Pinpoint the cell where the given text exists, returning its (x, y) midpoint coordinate. 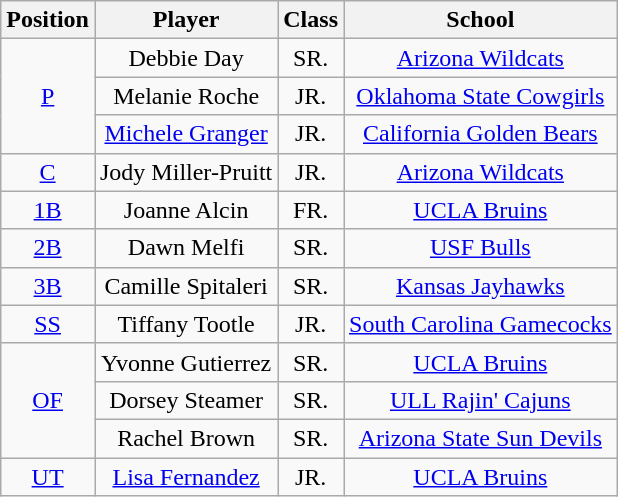
UT (48, 477)
Kansas Jayhawks (481, 286)
California Golden Bears (481, 134)
3B (48, 286)
Player (186, 20)
1B (48, 210)
Class (311, 20)
Joanne Alcin (186, 210)
Debbie Day (186, 58)
2B (48, 248)
Jody Miller-Pruitt (186, 172)
P (48, 96)
ULL Rajin' Cajuns (481, 400)
School (481, 20)
Melanie Roche (186, 96)
Michele Granger (186, 134)
SS (48, 324)
Camille Spitaleri (186, 286)
Dawn Melfi (186, 248)
Oklahoma State Cowgirls (481, 96)
FR. (311, 210)
C (48, 172)
South Carolina Gamecocks (481, 324)
Lisa Fernandez (186, 477)
Position (48, 20)
Tiffany Tootle (186, 324)
Rachel Brown (186, 438)
Yvonne Gutierrez (186, 362)
Dorsey Steamer (186, 400)
OF (48, 400)
Arizona State Sun Devils (481, 438)
USF Bulls (481, 248)
